Output the [x, y] coordinate of the center of the cell containing the given text.  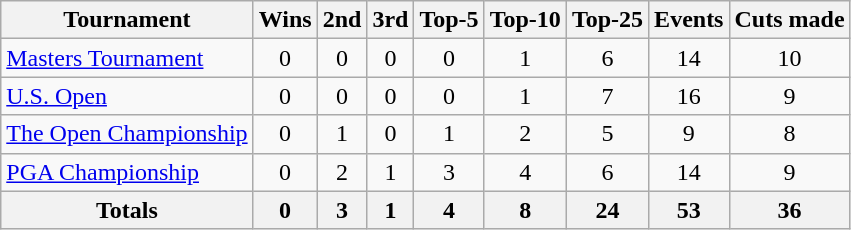
PGA Championship [127, 172]
Top-5 [449, 20]
U.S. Open [127, 96]
53 [689, 210]
Cuts made [790, 20]
16 [689, 96]
3rd [390, 20]
7 [607, 96]
10 [790, 58]
36 [790, 210]
Wins [285, 20]
Totals [127, 210]
Masters Tournament [127, 58]
5 [607, 134]
Top-10 [525, 20]
Top-25 [607, 20]
The Open Championship [127, 134]
Tournament [127, 20]
2nd [342, 20]
24 [607, 210]
Events [689, 20]
